Scan for the cell matching the given text and deliver its [x, y] coordinate at center. 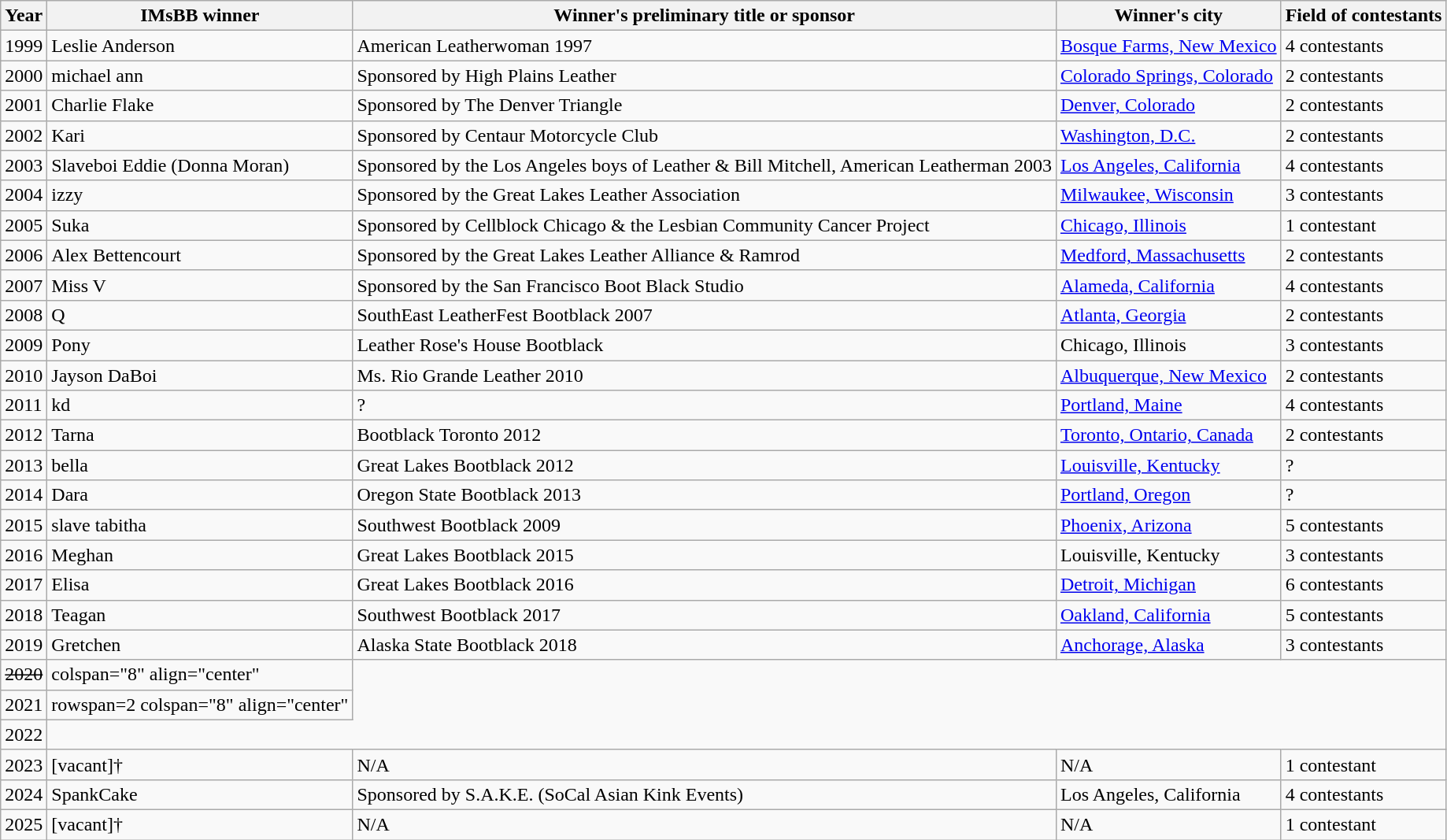
Anchorage, Alaska [1168, 645]
Milwaukee, Wisconsin [1168, 195]
Meghan [200, 555]
2021 [24, 705]
2010 [24, 376]
Elisa [200, 585]
Tarna [200, 435]
2001 [24, 105]
2000 [24, 76]
2007 [24, 285]
Winner's preliminary title or sponsor [705, 16]
2023 [24, 764]
2011 [24, 405]
Miss V [200, 285]
Dara [200, 495]
2020 [24, 675]
Great Lakes Bootblack 2012 [705, 465]
2008 [24, 315]
Bootblack Toronto 2012 [705, 435]
2012 [24, 435]
Atlanta, Georgia [1168, 315]
Leslie Anderson [200, 46]
Colorado Springs, Colorado [1168, 76]
6 contestants [1364, 585]
Q [200, 315]
2015 [24, 525]
Oakland, California [1168, 615]
2009 [24, 345]
IMsBB winner [200, 16]
rowspan=2 colspan="8" align="center" [200, 705]
Kari [200, 135]
Charlie Flake [200, 105]
SouthEast LeatherFest Bootblack 2007 [705, 315]
2004 [24, 195]
Sponsored by S.A.K.E. (SoCal Asian Kink Events) [705, 794]
Jayson DaBoi [200, 376]
1999 [24, 46]
Medford, Massachusetts [1168, 255]
2005 [24, 225]
Year [24, 16]
American Leatherwoman 1997 [705, 46]
Sponsored by the San Francisco Boot Black Studio [705, 285]
Suka [200, 225]
Gretchen [200, 645]
Sponsored by Cellblock Chicago & the Lesbian Community Cancer Project [705, 225]
izzy [200, 195]
Denver, Colorado [1168, 105]
Southwest Bootblack 2017 [705, 615]
Phoenix, Arizona [1168, 525]
Sponsored by the Great Lakes Leather Alliance & Ramrod [705, 255]
Albuquerque, New Mexico [1168, 376]
Oregon State Bootblack 2013 [705, 495]
colspan="8" align="center" [200, 675]
Portland, Maine [1168, 405]
2006 [24, 255]
2025 [24, 824]
2017 [24, 585]
2013 [24, 465]
Leather Rose's House Bootblack [705, 345]
Washington, D.C. [1168, 135]
Winner's city [1168, 16]
kd [200, 405]
Detroit, Michigan [1168, 585]
Sponsored by Centaur Motorcycle Club [705, 135]
Field of contestants [1364, 16]
Ms. Rio Grande Leather 2010 [705, 376]
Great Lakes Bootblack 2015 [705, 555]
Bosque Farms, New Mexico [1168, 46]
SpankCake [200, 794]
Alaska State Bootblack 2018 [705, 645]
bella [200, 465]
Sponsored by High Plains Leather [705, 76]
Great Lakes Bootblack 2016 [705, 585]
2014 [24, 495]
Sponsored by the Los Angeles boys of Leather & Bill Mitchell, American Leatherman 2003 [705, 165]
2024 [24, 794]
Teagan [200, 615]
Alameda, California [1168, 285]
Sponsored by The Denver Triangle [705, 105]
slave tabitha [200, 525]
2018 [24, 615]
Pony [200, 345]
Portland, Oregon [1168, 495]
2016 [24, 555]
michael ann [200, 76]
Toronto, Ontario, Canada [1168, 435]
Slaveboi Eddie (Donna Moran) [200, 165]
Southwest Bootblack 2009 [705, 525]
2019 [24, 645]
2002 [24, 135]
Sponsored by the Great Lakes Leather Association [705, 195]
Alex Bettencourt [200, 255]
2022 [24, 735]
2003 [24, 165]
